Locate the cell with the specified text and output its [X, Y] center coordinate. 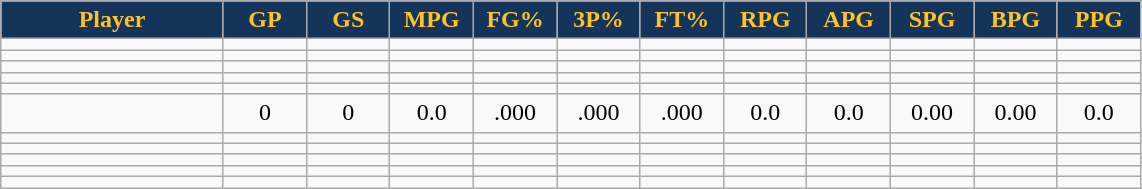
GP [264, 20]
APG [848, 20]
MPG [432, 20]
SPG [932, 20]
FG% [514, 20]
BPG [1016, 20]
GS [348, 20]
PPG [1098, 20]
3P% [598, 20]
Player [112, 20]
FT% [682, 20]
RPG [766, 20]
